Output the [X, Y] coordinate of the center of the cell containing the given text.  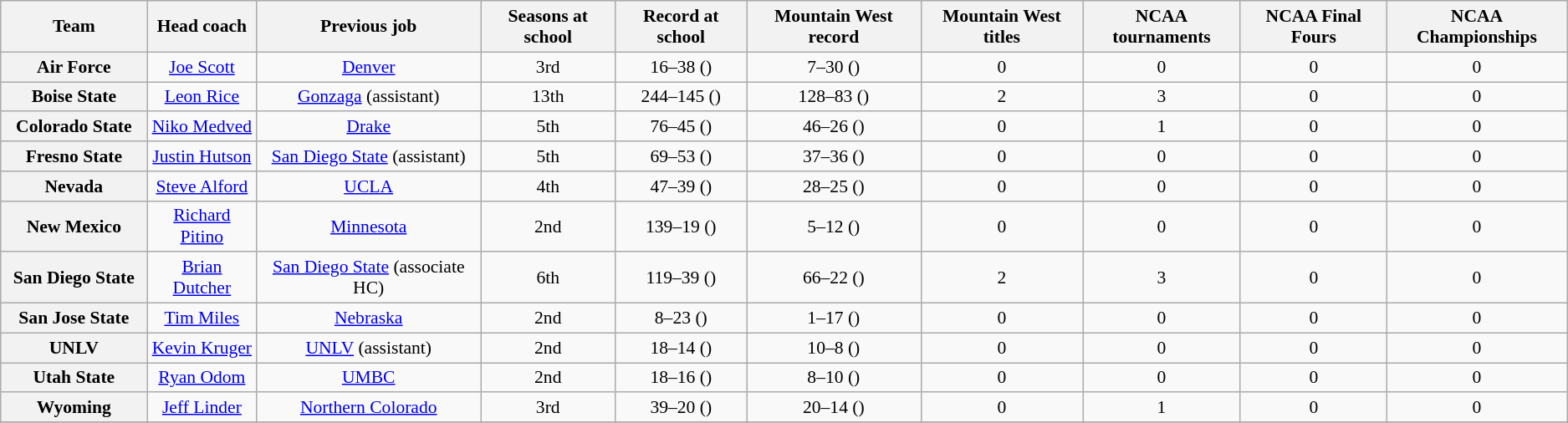
Record at school [681, 27]
39–20 () [681, 408]
Ryan Odom [202, 378]
47–39 () [681, 186]
Joe Scott [202, 67]
Denver [369, 67]
UMBC [369, 378]
Gonzaga (assistant) [369, 97]
Previous job [369, 27]
Nevada [74, 186]
128–83 () [835, 97]
Wyoming [74, 408]
6th [549, 278]
Drake [369, 127]
20–14 () [835, 408]
18–14 () [681, 348]
Richard Pitino [202, 226]
Justin Hutson [202, 156]
Mountain West record [835, 27]
Seasons at school [549, 27]
Team [74, 27]
18–16 () [681, 378]
Fresno State [74, 156]
Air Force [74, 67]
UCLA [369, 186]
San Diego State (associate HC) [369, 278]
37–36 () [835, 156]
1–17 () [835, 319]
Mountain West titles [1002, 27]
Colorado State [74, 127]
Brian Dutcher [202, 278]
76–45 () [681, 127]
Minnesota [369, 226]
66–22 () [835, 278]
5–12 () [835, 226]
Nebraska [369, 319]
Northern Colorado [369, 408]
10–8 () [835, 348]
Jeff Linder [202, 408]
139–19 () [681, 226]
69–53 () [681, 156]
Tim Miles [202, 319]
13th [549, 97]
46–26 () [835, 127]
San Diego State (assistant) [369, 156]
UNLV [74, 348]
NCAA Final Fours [1313, 27]
Steve Alford [202, 186]
Boise State [74, 97]
Head coach [202, 27]
San Jose State [74, 319]
Niko Medved [202, 127]
Utah State [74, 378]
16–38 () [681, 67]
UNLV (assistant) [369, 348]
7–30 () [835, 67]
Kevin Kruger [202, 348]
244–145 () [681, 97]
8–10 () [835, 378]
28–25 () [835, 186]
8–23 () [681, 319]
San Diego State [74, 278]
New Mexico [74, 226]
NCAA Championships [1477, 27]
4th [549, 186]
119–39 () [681, 278]
Leon Rice [202, 97]
NCAA tournaments [1162, 27]
